Capture the cell that displays the provided text and extract its [x, y] central coordinate. 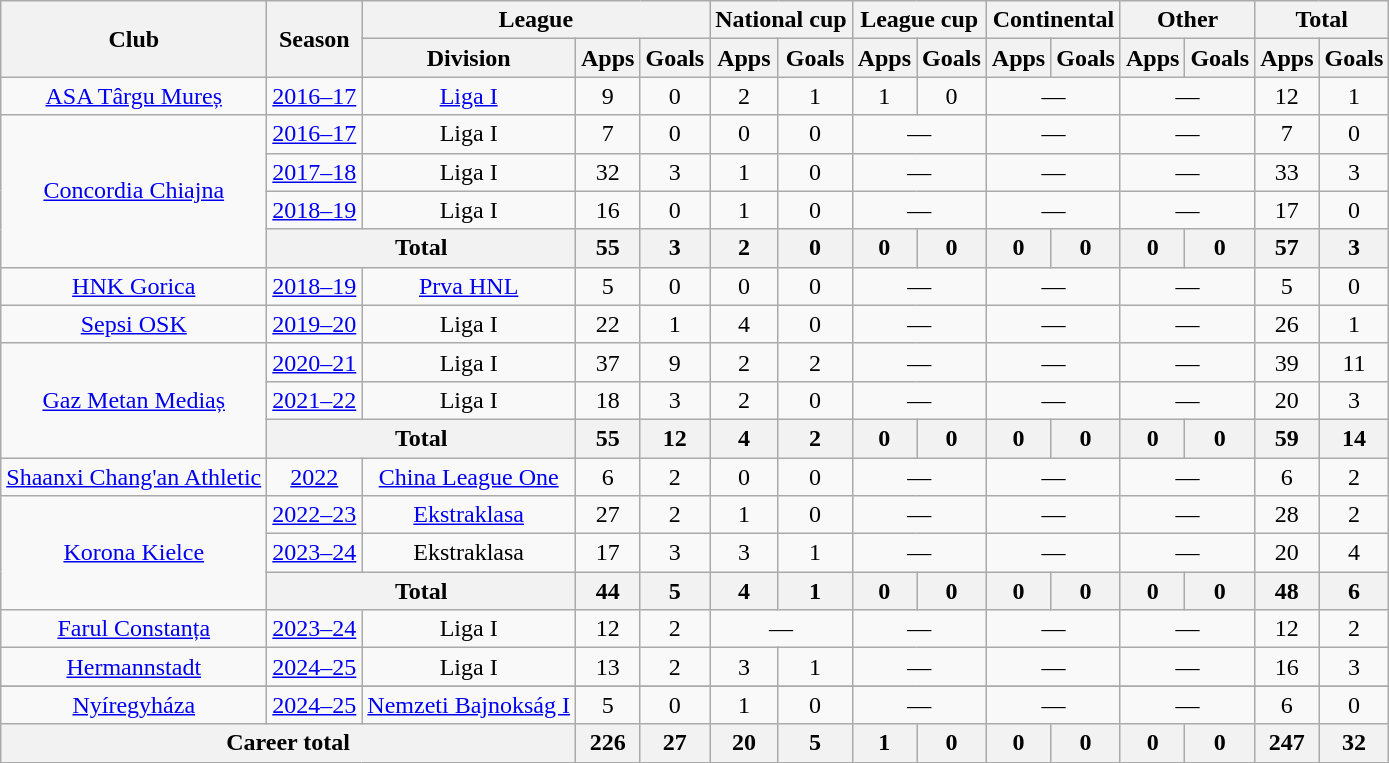
2019–20 [314, 324]
Division [469, 58]
Continental [1053, 20]
Season [314, 39]
Other [1187, 20]
226 [608, 743]
Sepsi OSK [134, 324]
247 [1287, 743]
Nemzeti Bajnokság I [469, 705]
13 [608, 667]
44 [608, 591]
2022 [314, 477]
57 [1287, 248]
ASA Târgu Mureș [134, 96]
14 [1354, 438]
National cup [781, 20]
48 [1287, 591]
China League One [469, 477]
Prva HNL [469, 286]
HNK Gorica [134, 286]
League cup [919, 20]
28 [1287, 515]
Concordia Chiajna [134, 191]
33 [1287, 172]
18 [608, 400]
Hermannstadt [134, 667]
Korona Kielce [134, 553]
2020–21 [314, 362]
11 [1354, 362]
League [536, 20]
26 [1287, 324]
39 [1287, 362]
37 [608, 362]
2022–23 [314, 515]
Farul Constanța [134, 629]
59 [1287, 438]
Nyíregyháza [134, 705]
22 [608, 324]
Club [134, 39]
2021–22 [314, 400]
Gaz Metan Mediaș [134, 400]
2017–18 [314, 172]
Shaanxi Chang'an Athletic [134, 477]
Career total [288, 743]
